Find where the given text appears and provide that cell's center as (X, Y) coordinate. 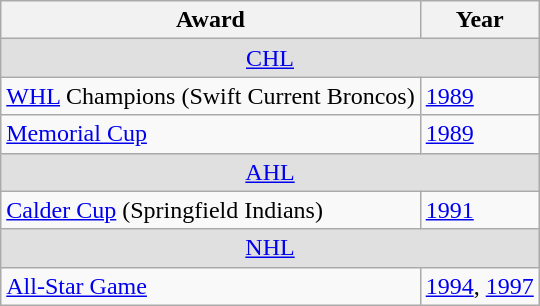
WHL Champions (Swift Current Broncos) (210, 96)
AHL (270, 172)
Memorial Cup (210, 134)
Award (210, 20)
All-Star Game (210, 286)
1991 (480, 210)
1994, 1997 (480, 286)
CHL (270, 58)
NHL (270, 248)
Calder Cup (Springfield Indians) (210, 210)
Year (480, 20)
